Find where the given text appears and provide that cell's center as [x, y] coordinate. 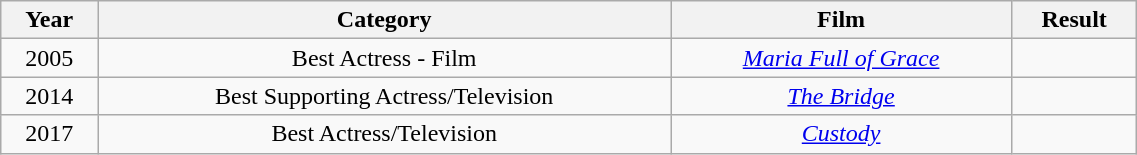
The Bridge [842, 96]
Custody [842, 134]
2014 [50, 96]
Best Supporting Actress/Television [384, 96]
Maria Full of Grace [842, 58]
Result [1074, 20]
Category [384, 20]
Best Actress/Television [384, 134]
Best Actress - Film [384, 58]
2005 [50, 58]
2017 [50, 134]
Year [50, 20]
Film [842, 20]
